Find where the given text appears and provide that cell's center as [X, Y] coordinate. 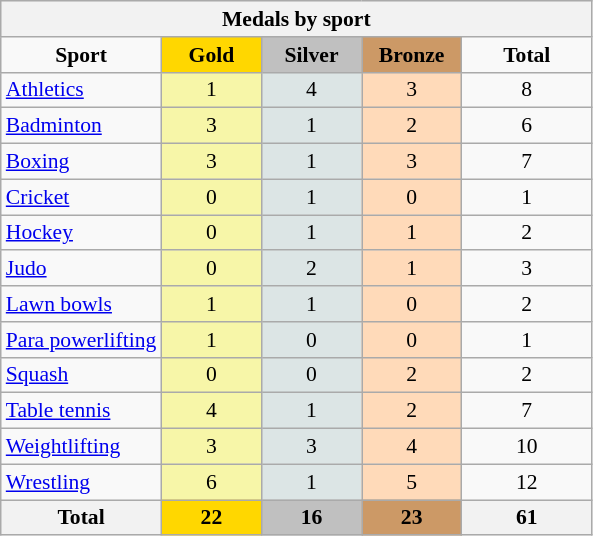
Sport [82, 55]
Cricket [82, 197]
Hockey [82, 233]
5 [412, 482]
10 [527, 447]
Medals by sport [296, 19]
Bronze [412, 55]
23 [412, 518]
Boxing [82, 162]
Athletics [82, 90]
Judo [82, 269]
Para powerlifting [82, 340]
16 [311, 518]
Gold [211, 55]
12 [527, 482]
Table tennis [82, 411]
22 [211, 518]
8 [527, 90]
Lawn bowls [82, 304]
Wrestling [82, 482]
Badminton [82, 126]
Squash [82, 375]
Silver [311, 55]
61 [527, 518]
Weightlifting [82, 447]
